Find where the given text appears and provide that cell's center as (x, y) coordinate. 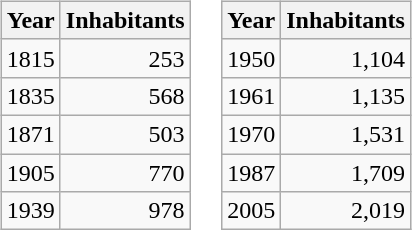
1961 (252, 96)
1,531 (346, 134)
1,104 (346, 58)
253 (125, 58)
1987 (252, 173)
1950 (252, 58)
1905 (30, 173)
2,019 (346, 211)
1835 (30, 96)
770 (125, 173)
568 (125, 96)
1,709 (346, 173)
1815 (30, 58)
978 (125, 211)
2005 (252, 211)
1,135 (346, 96)
1939 (30, 211)
503 (125, 134)
1871 (30, 134)
1970 (252, 134)
